Scan for the cell matching the given text and deliver its (x, y) coordinate at center. 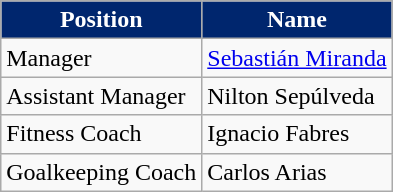
Assistant Manager (102, 96)
Goalkeeping Coach (102, 172)
Carlos Arias (297, 172)
Nilton Sepúlveda (297, 96)
Name (297, 20)
Ignacio Fabres (297, 134)
Manager (102, 58)
Sebastián Miranda (297, 58)
Position (102, 20)
Fitness Coach (102, 134)
